Output the (X, Y) coordinate of the center of the cell containing the given text.  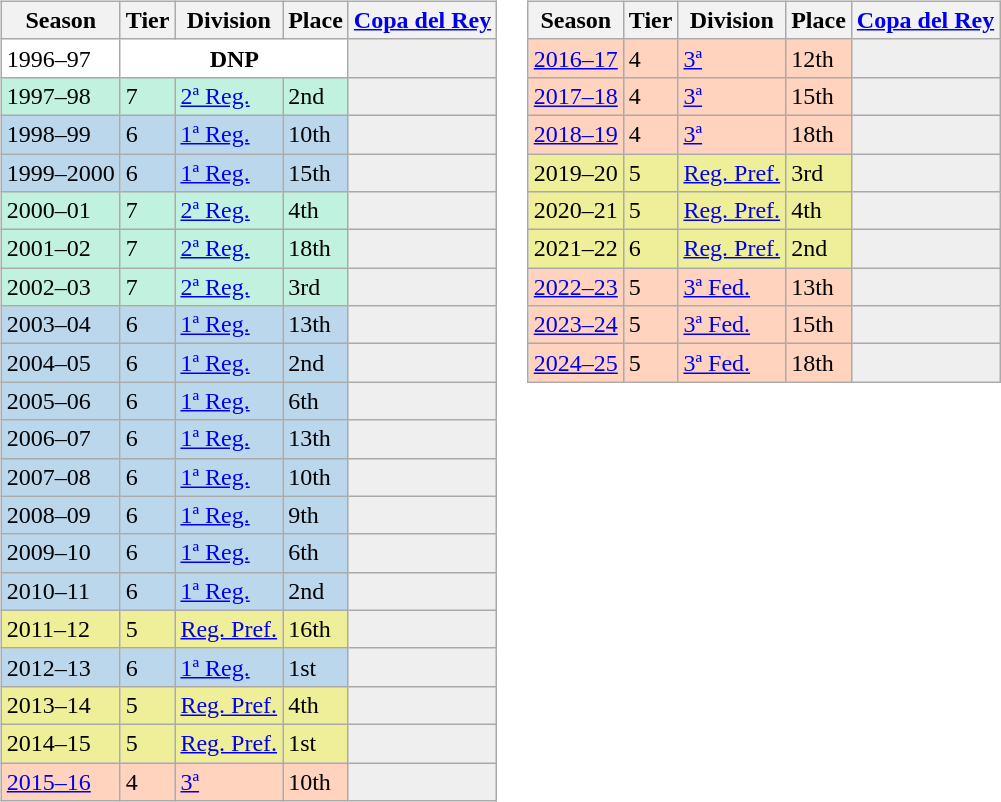
2016–17 (576, 58)
2002–03 (60, 287)
2000–01 (60, 211)
2005–06 (60, 401)
2003–04 (60, 325)
1998–99 (60, 134)
2017–18 (576, 96)
2006–07 (60, 439)
2008–09 (60, 515)
DNP (234, 58)
2021–22 (576, 249)
1999–2000 (60, 173)
2012–13 (60, 667)
2022–23 (576, 287)
1997–98 (60, 96)
2004–05 (60, 363)
12th (819, 58)
2013–14 (60, 705)
2020–21 (576, 211)
2007–08 (60, 477)
2018–19 (576, 134)
2023–24 (576, 325)
2015–16 (60, 781)
2019–20 (576, 173)
2001–02 (60, 249)
2011–12 (60, 629)
2009–10 (60, 553)
2024–25 (576, 363)
16th (316, 629)
1996–97 (60, 58)
9th (316, 515)
2010–11 (60, 591)
2014–15 (60, 743)
